Capture the cell that displays the provided text and extract its [x, y] central coordinate. 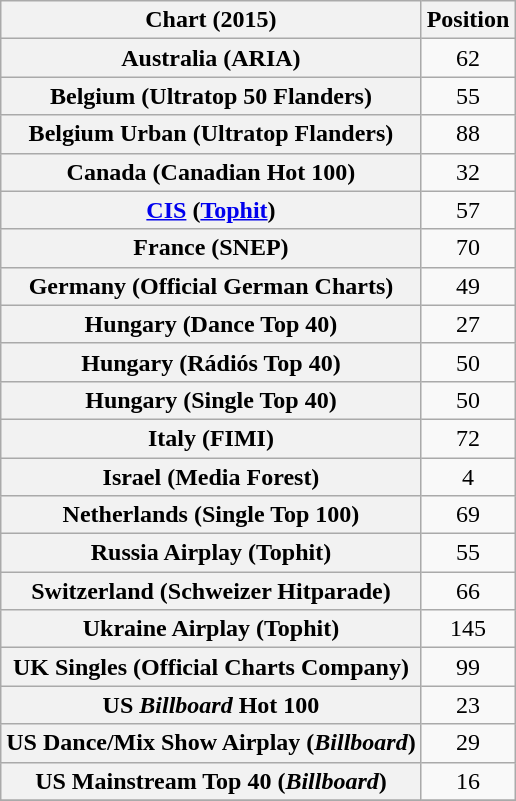
Canada (Canadian Hot 100) [211, 172]
72 [468, 438]
Hungary (Single Top 40) [211, 400]
Belgium Urban (Ultratop Flanders) [211, 134]
49 [468, 286]
UK Singles (Official Charts Company) [211, 667]
Israel (Media Forest) [211, 477]
US Dance/Mix Show Airplay (Billboard) [211, 743]
Hungary (Dance Top 40) [211, 324]
62 [468, 58]
4 [468, 477]
88 [468, 134]
23 [468, 705]
70 [468, 248]
Belgium (Ultratop 50 Flanders) [211, 96]
Ukraine Airplay (Tophit) [211, 629]
Hungary (Rádiós Top 40) [211, 362]
France (SNEP) [211, 248]
27 [468, 324]
Netherlands (Single Top 100) [211, 515]
32 [468, 172]
66 [468, 591]
99 [468, 667]
Australia (ARIA) [211, 58]
Russia Airplay (Tophit) [211, 553]
Position [468, 20]
29 [468, 743]
145 [468, 629]
Italy (FIMI) [211, 438]
69 [468, 515]
16 [468, 781]
US Billboard Hot 100 [211, 705]
Germany (Official German Charts) [211, 286]
Chart (2015) [211, 20]
US Mainstream Top 40 (Billboard) [211, 781]
57 [468, 210]
CIS (Tophit) [211, 210]
Switzerland (Schweizer Hitparade) [211, 591]
